Provide the [X, Y] coordinate of the cell's center where the given text is located.  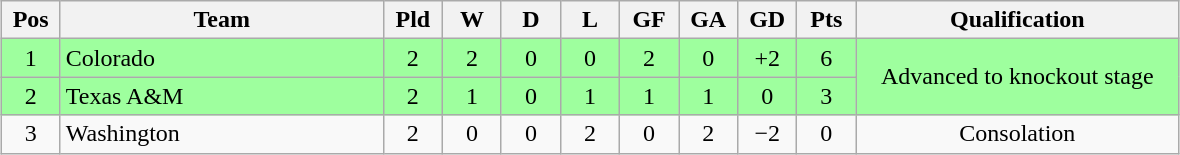
Washington [222, 134]
Colorado [222, 58]
6 [826, 58]
Qualification [1018, 20]
Texas A&M [222, 96]
Advanced to knockout stage [1018, 77]
GA [708, 20]
W [472, 20]
L [590, 20]
Consolation [1018, 134]
GF [650, 20]
−2 [768, 134]
Pts [826, 20]
Pld [412, 20]
GD [768, 20]
+2 [768, 58]
D [530, 20]
Pos [30, 20]
Team [222, 20]
